Identify which cell holds the provided text, then report its (X, Y) central coordinate. 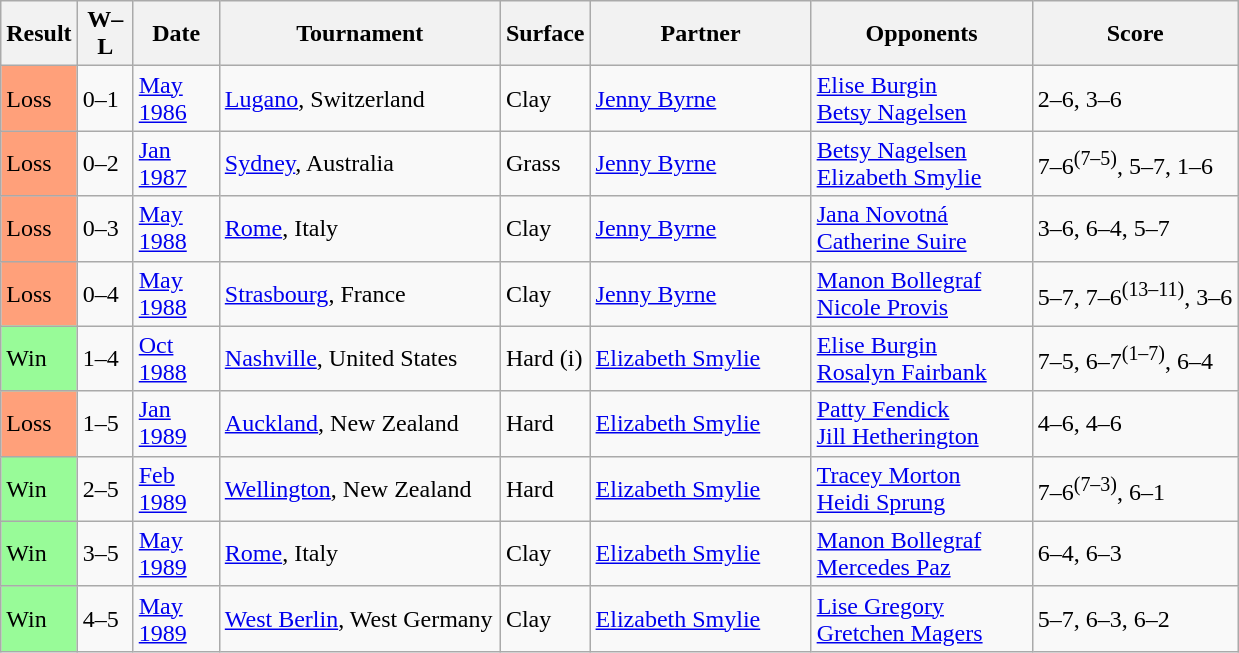
Manon Bollegraf Mercedes Paz (922, 554)
Lugano, Switzerland (360, 98)
0–2 (105, 164)
Elise Burgin Rosalyn Fairbank (922, 358)
0–1 (105, 98)
Strasbourg, France (360, 294)
0–4 (105, 294)
6–4, 6–3 (1135, 554)
Tournament (360, 34)
Betsy Nagelsen Elizabeth Smylie (922, 164)
Sydney, Australia (360, 164)
Elise Burgin Betsy Nagelsen (922, 98)
1–5 (105, 424)
Jana Novotná Catherine Suire (922, 228)
Lise Gregory Gretchen Magers (922, 618)
4–6, 4–6 (1135, 424)
Manon Bollegraf Nicole Provis (922, 294)
Oct 1988 (176, 358)
3–5 (105, 554)
W–L (105, 34)
Tracey Morton Heidi Sprung (922, 488)
Auckland, New Zealand (360, 424)
Score (1135, 34)
West Berlin, West Germany (360, 618)
5–7, 7–6(13–11), 3–6 (1135, 294)
Wellington, New Zealand (360, 488)
0–3 (105, 228)
7–6(7–5), 5–7, 1–6 (1135, 164)
Surface (545, 34)
4–5 (105, 618)
Grass (545, 164)
Jan 1987 (176, 164)
1–4 (105, 358)
Result (39, 34)
3–6, 6–4, 5–7 (1135, 228)
Partner (700, 34)
Date (176, 34)
7–5, 6–7(1–7), 6–4 (1135, 358)
2–6, 3–6 (1135, 98)
7–6(7–3), 6–1 (1135, 488)
2–5 (105, 488)
May 1986 (176, 98)
Patty Fendick Jill Hetherington (922, 424)
5–7, 6–3, 6–2 (1135, 618)
Feb 1989 (176, 488)
Jan 1989 (176, 424)
Opponents (922, 34)
Nashville, United States (360, 358)
Hard (i) (545, 358)
